Pinpoint the cell where the given text exists, returning its (x, y) midpoint coordinate. 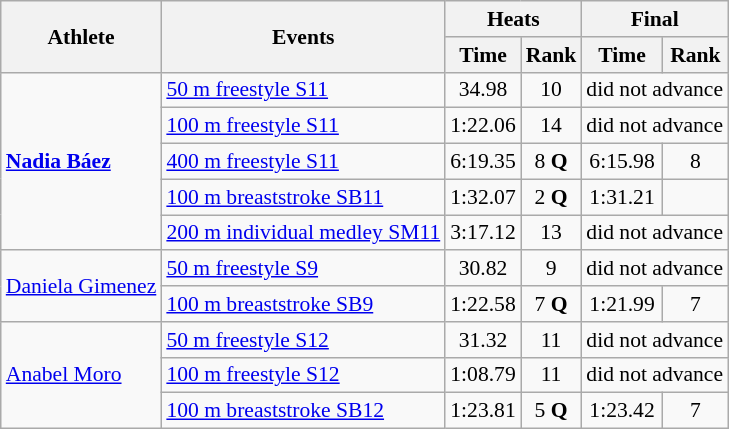
14 (552, 126)
1:21.99 (622, 304)
1:23.42 (622, 411)
2 Q (552, 197)
Daniela Gimenez (82, 286)
Anabel Moro (82, 376)
30.82 (482, 269)
50 m freestyle S9 (303, 269)
5 Q (552, 411)
100 m breaststroke SB12 (303, 411)
Heats (513, 19)
1:08.79 (482, 375)
3:17.12 (482, 233)
1:31.21 (622, 197)
100 m breaststroke SB9 (303, 304)
Final (654, 19)
Athlete (82, 36)
100 m breaststroke SB11 (303, 197)
8 Q (552, 162)
100 m freestyle S11 (303, 126)
6:15.98 (622, 162)
10 (552, 90)
Events (303, 36)
9 (552, 269)
200 m individual medley SM11 (303, 233)
6:19.35 (482, 162)
1:22.06 (482, 126)
Nadia Báez (82, 161)
1:23.81 (482, 411)
100 m freestyle S12 (303, 375)
13 (552, 233)
7 Q (552, 304)
1:22.58 (482, 304)
50 m freestyle S12 (303, 340)
400 m freestyle S11 (303, 162)
50 m freestyle S11 (303, 90)
1:32.07 (482, 197)
31.32 (482, 340)
34.98 (482, 90)
8 (696, 162)
